Find where the given text appears and provide that cell's center as (x, y) coordinate. 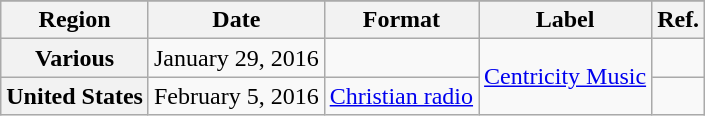
Format (401, 20)
United States (75, 96)
Christian radio (401, 96)
Date (236, 20)
January 29, 2016 (236, 58)
Centricity Music (566, 77)
Various (75, 58)
Label (566, 20)
Ref. (678, 20)
Region (75, 20)
February 5, 2016 (236, 96)
